Identify which cell holds the provided text, then report its (x, y) central coordinate. 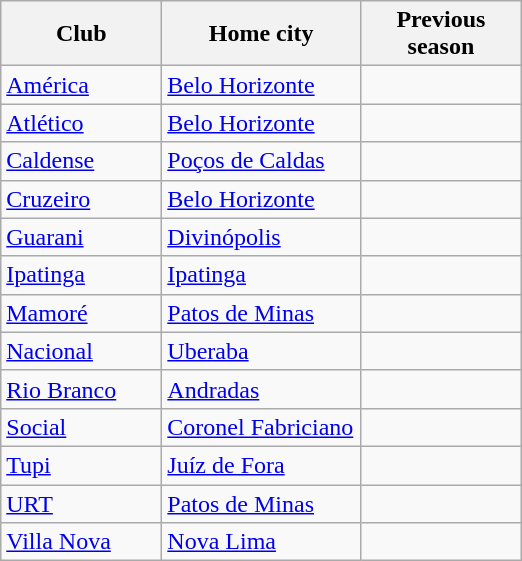
Mamoré (82, 313)
Nacional (82, 351)
Club (82, 34)
Cruzeiro (82, 199)
Caldense (82, 161)
Andradas (262, 389)
Divinópolis (262, 237)
Guarani (82, 237)
Coronel Fabriciano (262, 427)
Juíz de Fora (262, 465)
Previous season (440, 34)
Rio Branco (82, 389)
Villa Nova (82, 542)
Poços de Caldas (262, 161)
Nova Lima (262, 542)
Atlético (82, 123)
Uberaba (262, 351)
Social (82, 427)
América (82, 85)
Tupi (82, 465)
Home city (262, 34)
URT (82, 503)
